Find where the given text appears and provide that cell's center as (x, y) coordinate. 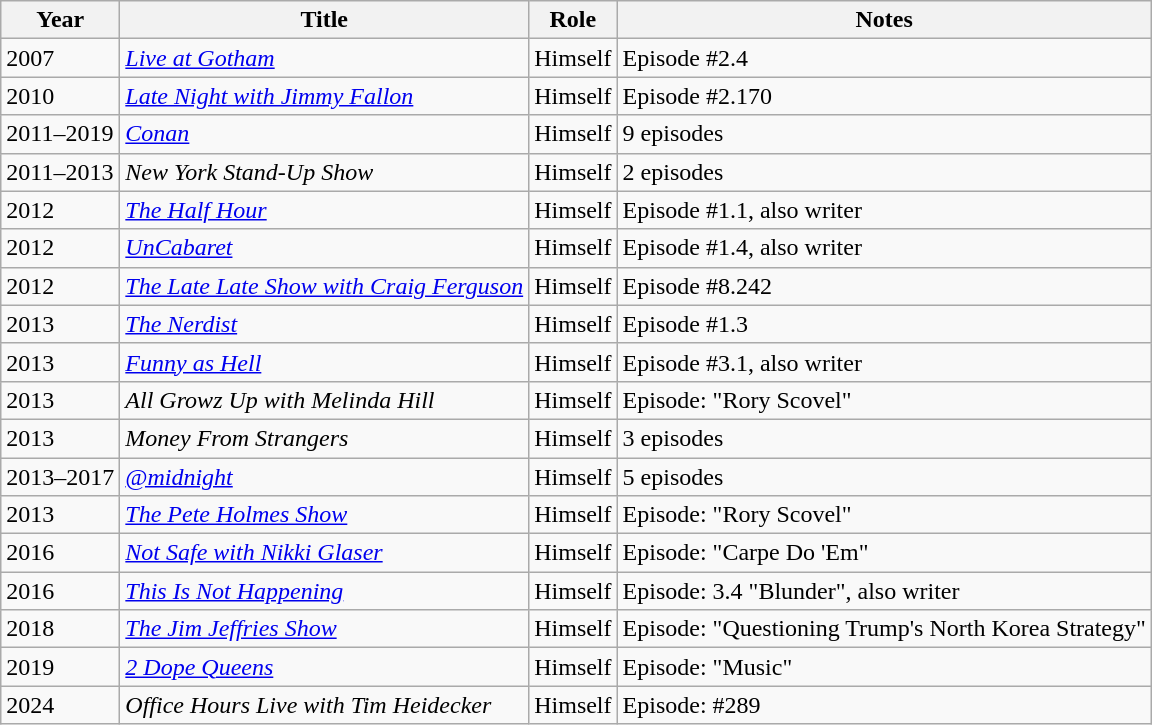
Funny as Hell (324, 362)
Office Hours Live with Tim Heidecker (324, 705)
9 episodes (884, 134)
The Nerdist (324, 324)
Episode #3.1, also writer (884, 362)
All Growz Up with Melinda Hill (324, 400)
Episode #1.4, also writer (884, 248)
Late Night with Jimmy Fallon (324, 96)
2 Dope Queens (324, 667)
2011–2013 (60, 172)
2011–2019 (60, 134)
2007 (60, 58)
2 episodes (884, 172)
Episode: "Music" (884, 667)
2019 (60, 667)
2018 (60, 629)
2010 (60, 96)
Conan (324, 134)
Episode: "Carpe Do 'Em" (884, 553)
Episode: 3.4 "Blunder", also writer (884, 591)
The Half Hour (324, 210)
Episode #1.1, also writer (884, 210)
2024 (60, 705)
The Late Late Show with Craig Ferguson (324, 286)
This Is Not Happening (324, 591)
Notes (884, 20)
New York Stand-Up Show (324, 172)
Episode #2.170 (884, 96)
The Jim Jeffries Show (324, 629)
UnCabaret (324, 248)
The Pete Holmes Show (324, 515)
3 episodes (884, 438)
Episode: #289 (884, 705)
Live at Gotham (324, 58)
Money From Strangers (324, 438)
Episode #1.3 (884, 324)
@midnight (324, 477)
Episode #2.4 (884, 58)
Role (573, 20)
2013–2017 (60, 477)
Not Safe with Nikki Glaser (324, 553)
Episode #8.242 (884, 286)
5 episodes (884, 477)
Year (60, 20)
Title (324, 20)
Episode: "Questioning Trump's North Korea Strategy" (884, 629)
